From the cell containing the given text, extract its center point as (x, y) coordinate. 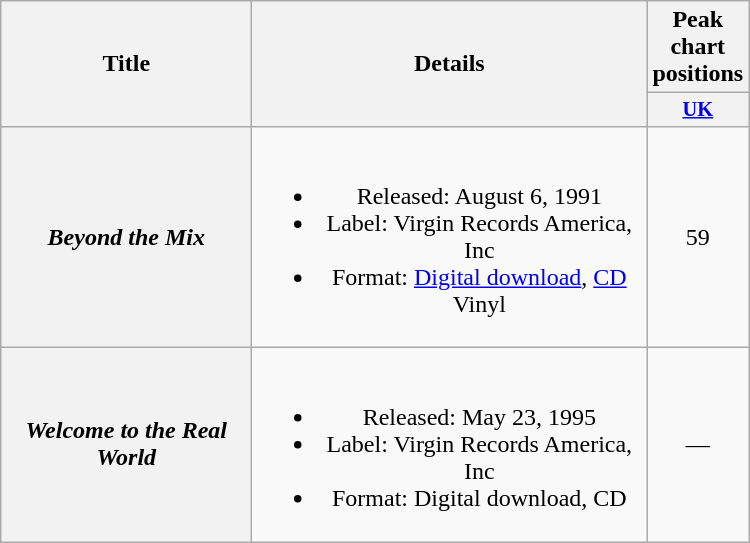
Beyond the Mix (126, 236)
UK (698, 110)
Title (126, 64)
Released: August 6, 1991Label: Virgin Records America, IncFormat: Digital download, CD Vinyl (450, 236)
Welcome to the Real World (126, 445)
Peak chart positions (698, 47)
59 (698, 236)
Details (450, 64)
— (698, 445)
Released: May 23, 1995Label: Virgin Records America, IncFormat: Digital download, CD (450, 445)
